Locate the cell with the specified text and output its [X, Y] center coordinate. 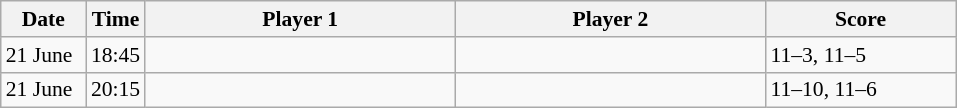
20:15 [116, 90]
18:45 [116, 55]
11–10, 11–6 [860, 90]
Player 2 [610, 19]
11–3, 11–5 [860, 55]
Score [860, 19]
Player 1 [300, 19]
Date [44, 19]
Time [116, 19]
